Return (X, Y) of the center of cell containing provided text 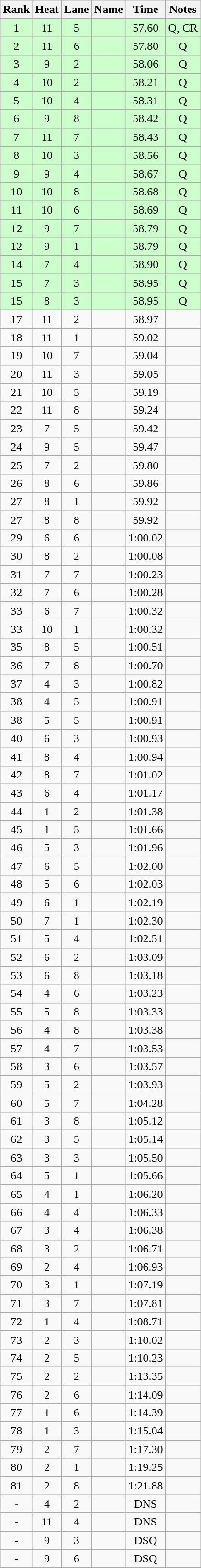
43 (16, 793)
19 (16, 356)
23 (16, 429)
18 (16, 338)
57.80 (145, 46)
59.19 (145, 392)
53 (16, 975)
1:03.93 (145, 1084)
1:14.09 (145, 1395)
17 (16, 319)
1:00.70 (145, 666)
67 (16, 1230)
1:05.12 (145, 1121)
1:00.28 (145, 593)
55 (16, 1012)
1:07.81 (145, 1303)
73 (16, 1340)
66 (16, 1212)
70 (16, 1285)
1:00.93 (145, 738)
58.69 (145, 210)
1:03.33 (145, 1012)
56 (16, 1030)
30 (16, 556)
52 (16, 957)
1:03.09 (145, 957)
59.80 (145, 465)
25 (16, 465)
1:05.66 (145, 1176)
51 (16, 939)
Rank (16, 10)
1:02.51 (145, 939)
1:07.19 (145, 1285)
Time (145, 10)
65 (16, 1194)
76 (16, 1395)
79 (16, 1449)
14 (16, 265)
59 (16, 1084)
58.43 (145, 137)
1:06.33 (145, 1212)
45 (16, 830)
1:03.23 (145, 993)
26 (16, 483)
59.04 (145, 356)
1:02.03 (145, 884)
1:13.35 (145, 1376)
Q, CR (183, 28)
1:14.39 (145, 1413)
58.56 (145, 155)
1:00.08 (145, 556)
1:03.38 (145, 1030)
41 (16, 756)
47 (16, 866)
Name (108, 10)
58.21 (145, 82)
1:15.04 (145, 1431)
46 (16, 848)
1:17.30 (145, 1449)
1:05.14 (145, 1139)
Lane (77, 10)
1:01.38 (145, 812)
29 (16, 538)
57.60 (145, 28)
1:06.38 (145, 1230)
58.67 (145, 173)
1:03.57 (145, 1066)
1:05.50 (145, 1158)
1:06.20 (145, 1194)
68 (16, 1249)
37 (16, 684)
74 (16, 1358)
48 (16, 884)
81 (16, 1486)
40 (16, 738)
59.42 (145, 429)
44 (16, 812)
1:00.23 (145, 575)
75 (16, 1376)
22 (16, 410)
1:01.96 (145, 848)
80 (16, 1467)
58 (16, 1066)
35 (16, 647)
36 (16, 666)
1:03.53 (145, 1048)
78 (16, 1431)
54 (16, 993)
62 (16, 1139)
1:00.94 (145, 756)
64 (16, 1176)
1:02.30 (145, 921)
Notes (183, 10)
1:04.28 (145, 1103)
57 (16, 1048)
59.86 (145, 483)
58.97 (145, 319)
1:03.18 (145, 975)
59.47 (145, 447)
24 (16, 447)
1:01.02 (145, 775)
63 (16, 1158)
1:01.66 (145, 830)
20 (16, 374)
58.68 (145, 192)
32 (16, 593)
42 (16, 775)
71 (16, 1303)
1:00.51 (145, 647)
59.24 (145, 410)
1:00.82 (145, 684)
1:08.71 (145, 1321)
1:02.00 (145, 866)
49 (16, 902)
77 (16, 1413)
58.42 (145, 119)
21 (16, 392)
1:06.93 (145, 1267)
60 (16, 1103)
58.31 (145, 101)
58.06 (145, 64)
61 (16, 1121)
72 (16, 1321)
69 (16, 1267)
1:01.17 (145, 793)
1:19.25 (145, 1467)
31 (16, 575)
1:02.19 (145, 902)
58.90 (145, 265)
Heat (47, 10)
1:21.88 (145, 1486)
1:00.02 (145, 538)
1:10.23 (145, 1358)
59.02 (145, 338)
59.05 (145, 374)
1:06.71 (145, 1249)
50 (16, 921)
1:10.02 (145, 1340)
